Determine the (X, Y) coordinate at the center of the cell enclosing the given text.  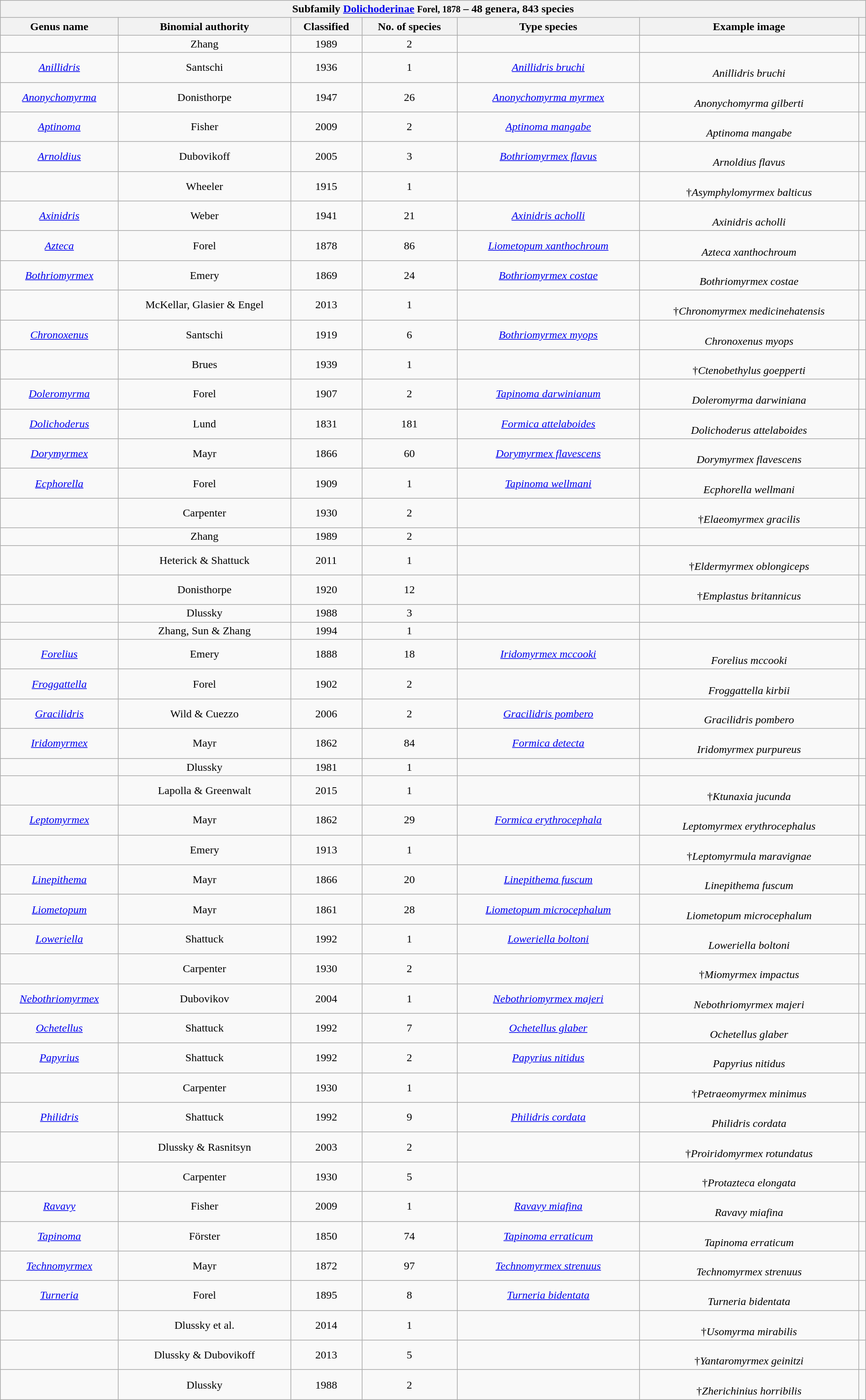
Papyrius (59, 1058)
84 (409, 743)
McKellar, Glasier & Engel (205, 305)
181 (409, 424)
1831 (326, 424)
†Zherichinius horribilis (749, 1384)
Weber (205, 216)
Lund (205, 424)
Arnoldius (59, 156)
21 (409, 216)
1936 (326, 68)
†Usomyrma mirabilis (749, 1325)
1909 (326, 483)
Formica attelaboides (548, 424)
2014 (326, 1325)
28 (409, 910)
†Protazteca elongata (749, 1176)
No. of species (409, 26)
†Petraeomyrmex minimus (749, 1088)
Forelius mccooki (749, 654)
Anonychomyrma (59, 97)
Lapolla & Greenwalt (205, 791)
Chronoxenus myops (749, 334)
Bothriomyrmex (59, 275)
1939 (326, 364)
1850 (326, 1236)
Ravavy (59, 1206)
Ochetellus (59, 1028)
60 (409, 454)
74 (409, 1236)
Dorymyrmex (59, 454)
†Asymphylomyrmex balticus (749, 186)
Aptinoma (59, 127)
†Elaeomyrmex gracilis (749, 513)
1869 (326, 275)
Leptomyrmex (59, 820)
Dlussky & Rasnitsyn (205, 1147)
1913 (326, 850)
Philidris (59, 1117)
Anillidris (59, 68)
Liometopum xanthochroum (548, 246)
1861 (326, 910)
†Emplastus britannicus (749, 590)
†Ctenobethylus goepperti (749, 364)
Axinidris (59, 216)
Leptomyrmex erythrocephalus (749, 820)
97 (409, 1266)
1941 (326, 216)
20 (409, 879)
Gracilidris (59, 713)
1888 (326, 654)
†Chronomyrmex medicinehatensis (749, 305)
2011 (326, 560)
†Miomyrmex impactus (749, 969)
Iridomyrmex mccooki (548, 654)
Loweriella (59, 939)
Tapinoma darwinianum (548, 395)
26 (409, 97)
Subfamily Dolichoderinae Forel, 1878 – 48 genera, 843 species (433, 9)
Chronoxenus (59, 334)
Forelius (59, 654)
Ecphorella wellmani (749, 483)
Formica erythrocephala (548, 820)
Nebothriomyrmex (59, 998)
Doleromyrma darwiniana (749, 395)
2005 (326, 156)
Technomyrmex (59, 1266)
†Proiridomyrmex rotundatus (749, 1147)
Classified (326, 26)
Dubovikov (205, 998)
1981 (326, 767)
†Leptomyrmula maravignae (749, 850)
1878 (326, 246)
Iridomyrmex purpureus (749, 743)
1915 (326, 186)
Anonychomyrma gilberti (749, 97)
Binomial authority (205, 26)
Liometopum (59, 910)
Froggattella kirbii (749, 684)
Iridomyrmex (59, 743)
†Eldermyrmex oblongiceps (749, 560)
Tapinoma wellmani (548, 483)
Dlussky et al. (205, 1325)
2003 (326, 1147)
Heterick & Shattuck (205, 560)
2004 (326, 998)
Förster (205, 1236)
86 (409, 246)
1920 (326, 590)
9 (409, 1117)
Doleromyrma (59, 395)
Turneria (59, 1296)
1907 (326, 395)
1895 (326, 1296)
24 (409, 275)
Type species (548, 26)
Dolichoderus attelaboides (749, 424)
1947 (326, 97)
7 (409, 1028)
1994 (326, 631)
2006 (326, 713)
Dlussky & Dubovikoff (205, 1355)
Wheeler (205, 186)
2015 (326, 791)
Dubovikoff (205, 156)
Wild & Cuezzo (205, 713)
8 (409, 1296)
1902 (326, 684)
Anonychomyrma myrmex (548, 97)
1872 (326, 1266)
Brues (205, 364)
Linepithema (59, 879)
Example image (749, 26)
Ecphorella (59, 483)
Azteca (59, 246)
Bothriomyrmex myops (548, 334)
Formica detecta (548, 743)
Arnoldius flavus (749, 156)
Azteca xanthochroum (749, 246)
1919 (326, 334)
18 (409, 654)
Froggattella (59, 684)
Dolichoderus (59, 424)
6 (409, 334)
†Yantaromyrmex geinitzi (749, 1355)
†Ktunaxia jucunda (749, 791)
Zhang, Sun & Zhang (205, 631)
12 (409, 590)
Bothriomyrmex flavus (548, 156)
Genus name (59, 26)
29 (409, 820)
Tapinoma (59, 1236)
